Provide the [X, Y] coordinate of the cell's center where the given text is located.  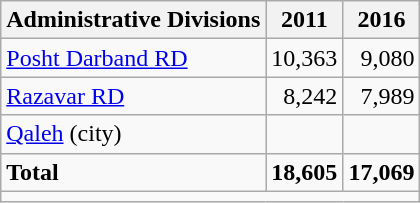
Qaleh (city) [134, 134]
2011 [304, 20]
9,080 [382, 58]
10,363 [304, 58]
8,242 [304, 96]
18,605 [304, 172]
Total [134, 172]
17,069 [382, 172]
2016 [382, 20]
Administrative Divisions [134, 20]
Razavar RD [134, 96]
Posht Darband RD [134, 58]
7,989 [382, 96]
